Locate the cell with the specified text and output its [x, y] center coordinate. 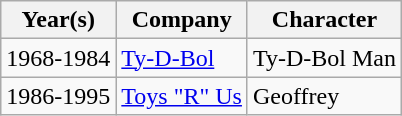
1986-1995 [58, 96]
Ty-D-Bol [182, 58]
Geoffrey [324, 96]
1968-1984 [58, 58]
Year(s) [58, 20]
Company [182, 20]
Toys "R" Us [182, 96]
Character [324, 20]
Ty-D-Bol Man [324, 58]
